Detect which cell encompasses the target text, then output its [X, Y] center coordinate. 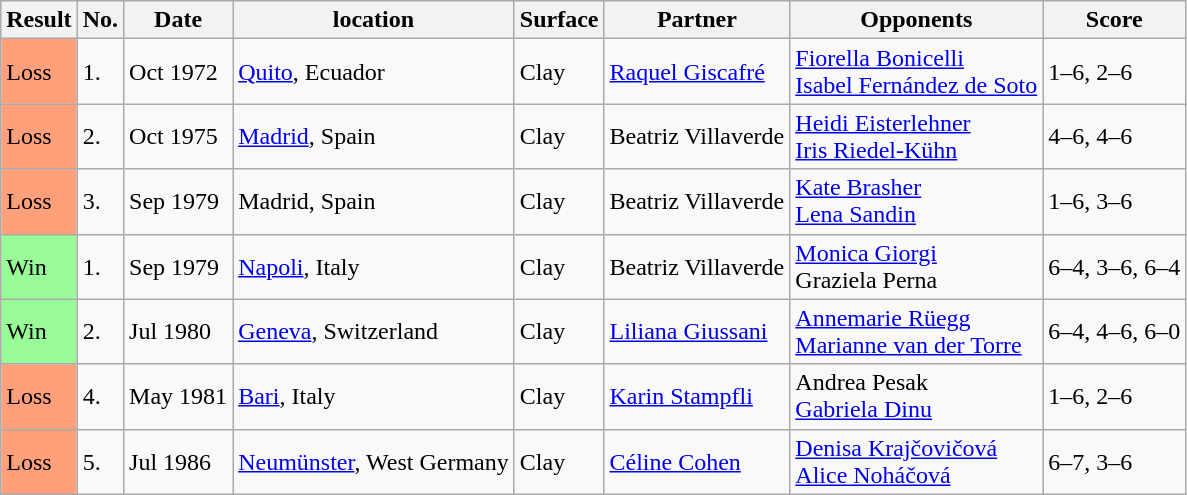
Surface [559, 20]
Jul 1980 [178, 332]
Heidi Eisterlehner Iris Riedel-Kühn [916, 136]
Score [1114, 20]
Kate Brasher Lena Sandin [916, 202]
Neumünster, West Germany [374, 462]
Denisa Krajčovičová Alice Noháčová [916, 462]
Napoli, Italy [374, 266]
Liliana Giussani [697, 332]
Monica Giorgi Graziela Perna [916, 266]
No. [100, 20]
Karin Stampfli [697, 396]
6–7, 3–6 [1114, 462]
5. [100, 462]
Partner [697, 20]
Date [178, 20]
Result [39, 20]
4–6, 4–6 [1114, 136]
Bari, Italy [374, 396]
May 1981 [178, 396]
6–4, 3–6, 6–4 [1114, 266]
location [374, 20]
Geneva, Switzerland [374, 332]
Fiorella Bonicelli Isabel Fernández de Soto [916, 72]
Opponents [916, 20]
Jul 1986 [178, 462]
3. [100, 202]
4. [100, 396]
6–4, 4–6, 6–0 [1114, 332]
Quito, Ecuador [374, 72]
1–6, 3–6 [1114, 202]
Annemarie Rüegg Marianne van der Torre [916, 332]
Raquel Giscafré [697, 72]
Andrea Pesak Gabriela Dinu [916, 396]
Oct 1975 [178, 136]
Oct 1972 [178, 72]
Céline Cohen [697, 462]
